Detect which cell encompasses the target text, then output its (X, Y) center coordinate. 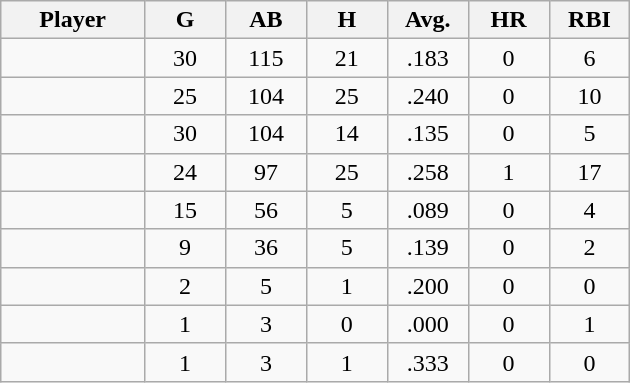
.183 (428, 58)
AB (266, 20)
97 (266, 172)
21 (346, 58)
.139 (428, 248)
H (346, 20)
4 (590, 210)
Player (73, 20)
.200 (428, 286)
HR (508, 20)
.089 (428, 210)
10 (590, 96)
14 (346, 134)
Avg. (428, 20)
115 (266, 58)
6 (590, 58)
17 (590, 172)
9 (186, 248)
24 (186, 172)
.135 (428, 134)
36 (266, 248)
G (186, 20)
RBI (590, 20)
56 (266, 210)
.333 (428, 362)
.258 (428, 172)
15 (186, 210)
.240 (428, 96)
.000 (428, 324)
